Determine the [X, Y] coordinate at the center of the cell enclosing the given text.  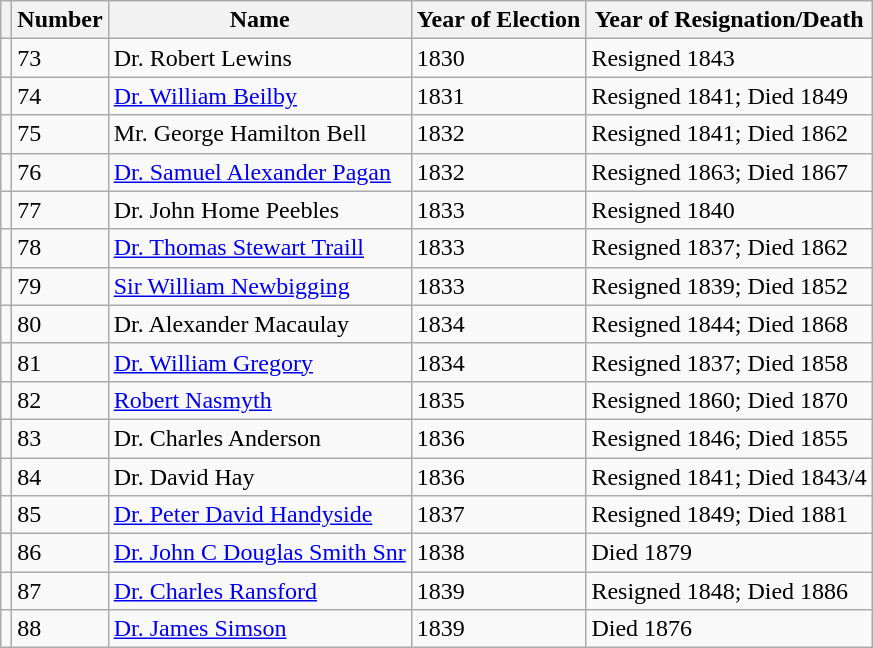
79 [60, 286]
Resigned 1846; Died 1855 [729, 438]
1831 [498, 96]
75 [60, 134]
1835 [498, 400]
Dr. Peter David Handyside [260, 515]
Dr. Robert Lewins [260, 58]
81 [60, 362]
Resigned 1840 [729, 210]
Year of Resignation/Death [729, 20]
Resigned 1849; Died 1881 [729, 515]
Dr. Charles Ransford [260, 591]
86 [60, 553]
76 [60, 172]
80 [60, 324]
84 [60, 477]
Resigned 1863; Died 1867 [729, 172]
Robert Nasmyth [260, 400]
88 [60, 629]
Resigned 1837; Died 1858 [729, 362]
Resigned 1843 [729, 58]
Died 1876 [729, 629]
Mr. George Hamilton Bell [260, 134]
85 [60, 515]
73 [60, 58]
Dr. Samuel Alexander Pagan [260, 172]
Resigned 1837; Died 1862 [729, 248]
Year of Election [498, 20]
87 [60, 591]
Dr. Alexander Macaulay [260, 324]
Resigned 1841; Died 1862 [729, 134]
Died 1879 [729, 553]
83 [60, 438]
Resigned 1860; Died 1870 [729, 400]
Dr. William Gregory [260, 362]
Resigned 1848; Died 1886 [729, 591]
Dr. William Beilby [260, 96]
1837 [498, 515]
Dr. Thomas Stewart Traill [260, 248]
Resigned 1839; Died 1852 [729, 286]
Dr. James Simson [260, 629]
Dr. Charles Anderson [260, 438]
Dr. David Hay [260, 477]
Name [260, 20]
82 [60, 400]
Number [60, 20]
Dr. John Home Peebles [260, 210]
Resigned 1841; Died 1843/4 [729, 477]
77 [60, 210]
Resigned 1844; Died 1868 [729, 324]
74 [60, 96]
Dr. John C Douglas Smith Snr [260, 553]
1830 [498, 58]
Sir William Newbigging [260, 286]
78 [60, 248]
Resigned 1841; Died 1849 [729, 96]
1838 [498, 553]
